Provide the [X, Y] coordinate of the cell's center where the given text is located.  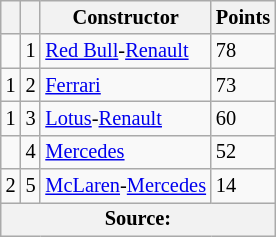
Lotus-Renault [125, 118]
Mercedes [125, 152]
5 [31, 186]
Red Bull-Renault [125, 51]
60 [243, 118]
14 [243, 186]
78 [243, 51]
McLaren-Mercedes [125, 186]
4 [31, 152]
Points [243, 17]
Source: [138, 219]
3 [31, 118]
52 [243, 152]
Ferrari [125, 85]
Constructor [125, 17]
73 [243, 85]
